Extract the [X, Y] coordinate from the center of the cell holding the provided text.  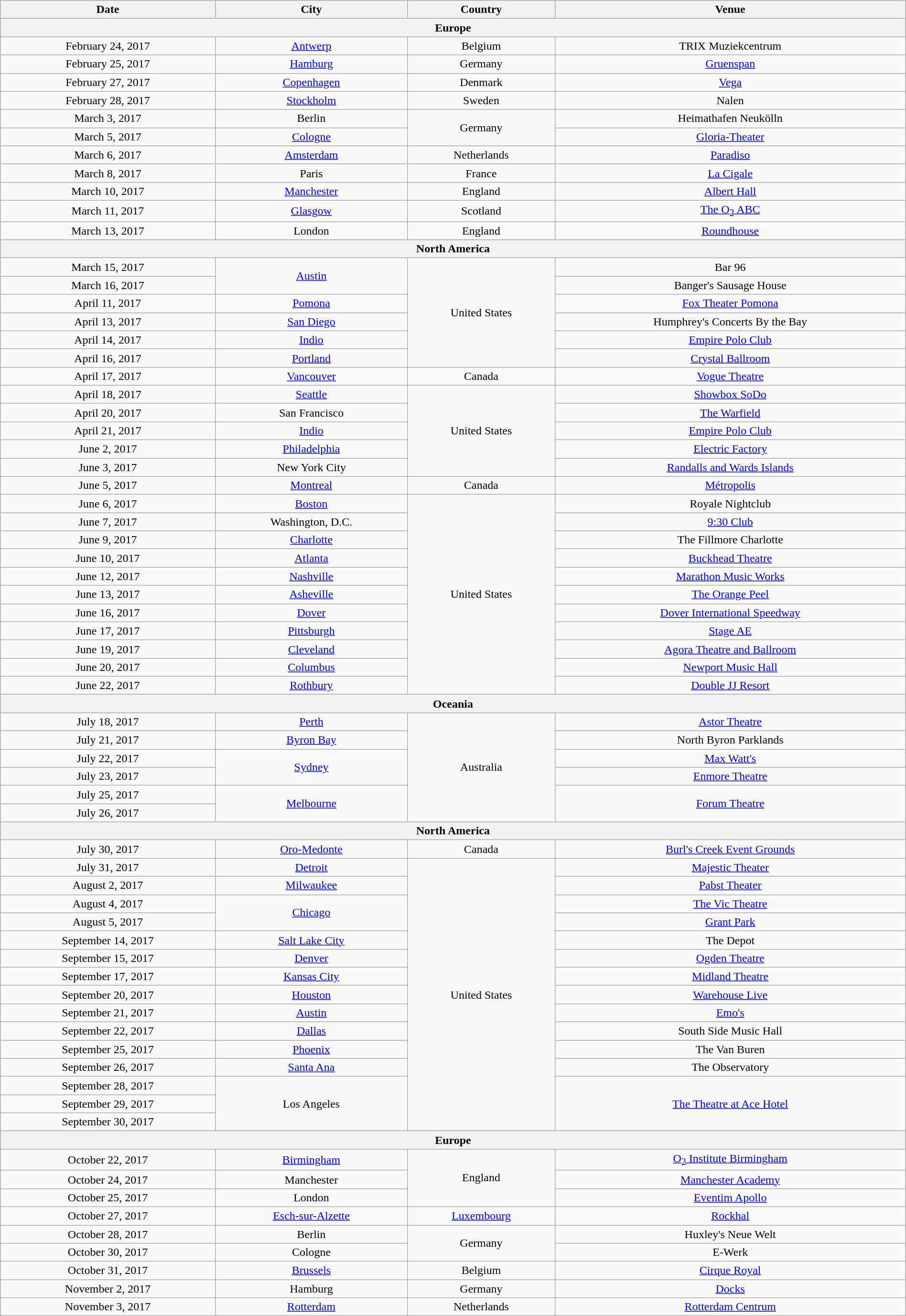
September 26, 2017 [108, 1068]
Roundhouse [730, 231]
Manchester Academy [730, 1179]
Gruenspan [730, 64]
Copenhagen [312, 82]
Ogden Theatre [730, 958]
Cirque Royal [730, 1271]
Glasgow [312, 211]
Banger's Sausage House [730, 285]
Houston [312, 994]
Atlanta [312, 558]
Chicago [312, 913]
September 17, 2017 [108, 976]
The Vic Theatre [730, 904]
Grant Park [730, 922]
Crystal Ballroom [730, 358]
Charlotte [312, 540]
Vogue Theatre [730, 376]
Astor Theatre [730, 722]
April 20, 2017 [108, 412]
Nashville [312, 576]
Rotterdam [312, 1307]
Kansas City [312, 976]
North Byron Parklands [730, 740]
Stockholm [312, 100]
Pittsburgh [312, 631]
The Warfield [730, 412]
San Diego [312, 322]
The Fillmore Charlotte [730, 540]
June 5, 2017 [108, 485]
April 14, 2017 [108, 340]
Midland Theatre [730, 976]
The Van Buren [730, 1049]
Antwerp [312, 46]
March 11, 2017 [108, 211]
Melbourne [312, 804]
February 28, 2017 [108, 100]
Heimathafen Neukölln [730, 119]
June 2, 2017 [108, 449]
August 4, 2017 [108, 904]
October 25, 2017 [108, 1197]
Seattle [312, 394]
Forum Theatre [730, 804]
Emo's [730, 1013]
July 26, 2017 [108, 813]
Vega [730, 82]
Sweden [481, 100]
March 16, 2017 [108, 285]
September 30, 2017 [108, 1122]
Date [108, 10]
Milwaukee [312, 885]
September 21, 2017 [108, 1013]
The O2 ABC [730, 211]
Huxley's Neue Welt [730, 1234]
Denver [312, 958]
9:30 Club [730, 522]
October 31, 2017 [108, 1271]
Stage AE [730, 631]
O2 Institute Birmingham [730, 1160]
Agora Theatre and Ballroom [730, 649]
TRIX Muziekcentrum [730, 46]
City [312, 10]
Country [481, 10]
San Francisco [312, 412]
March 6, 2017 [108, 155]
July 25, 2017 [108, 795]
Albert Hall [730, 191]
February 27, 2017 [108, 82]
Birmingham [312, 1160]
June 7, 2017 [108, 522]
Royale Nightclub [730, 504]
Double JJ Resort [730, 685]
September 29, 2017 [108, 1104]
Burl's Creek Event Grounds [730, 849]
Cleveland [312, 649]
Philadelphia [312, 449]
Los Angeles [312, 1104]
Phoenix [312, 1049]
February 24, 2017 [108, 46]
March 5, 2017 [108, 137]
Denmark [481, 82]
September 25, 2017 [108, 1049]
The Theatre at Ace Hotel [730, 1104]
June 16, 2017 [108, 613]
April 17, 2017 [108, 376]
Santa Ana [312, 1068]
Vancouver [312, 376]
Pomona [312, 303]
June 13, 2017 [108, 594]
March 10, 2017 [108, 191]
Rotterdam Centrum [730, 1307]
The Depot [730, 940]
October 27, 2017 [108, 1216]
Paradiso [730, 155]
August 5, 2017 [108, 922]
October 24, 2017 [108, 1179]
Detroit [312, 867]
November 2, 2017 [108, 1289]
November 3, 2017 [108, 1307]
Oro-Medonte [312, 849]
Majestic Theater [730, 867]
Oceania [453, 703]
March 13, 2017 [108, 231]
Eventim Apollo [730, 1197]
October 22, 2017 [108, 1160]
Buckhead Theatre [730, 558]
June 19, 2017 [108, 649]
April 13, 2017 [108, 322]
Amsterdam [312, 155]
Esch-sur-Alzette [312, 1216]
Humphrey's Concerts By the Bay [730, 322]
Métropolis [730, 485]
Warehouse Live [730, 994]
Salt Lake City [312, 940]
June 20, 2017 [108, 667]
July 22, 2017 [108, 758]
Brussels [312, 1271]
March 3, 2017 [108, 119]
Randalls and Wards Islands [730, 467]
March 8, 2017 [108, 173]
Asheville [312, 594]
July 31, 2017 [108, 867]
Washington, D.C. [312, 522]
June 6, 2017 [108, 504]
Marathon Music Works [730, 576]
June 10, 2017 [108, 558]
June 9, 2017 [108, 540]
Byron Bay [312, 740]
March 15, 2017 [108, 267]
June 3, 2017 [108, 467]
August 2, 2017 [108, 885]
Docks [730, 1289]
April 21, 2017 [108, 431]
June 22, 2017 [108, 685]
Bar 96 [730, 267]
Newport Music Hall [730, 667]
Enmore Theatre [730, 777]
Electric Factory [730, 449]
The Observatory [730, 1068]
October 28, 2017 [108, 1234]
Perth [312, 722]
La Cigale [730, 173]
Paris [312, 173]
September 28, 2017 [108, 1086]
Venue [730, 10]
Sydney [312, 767]
Luxembourg [481, 1216]
Pabst Theater [730, 885]
June 17, 2017 [108, 631]
Gloria-Theater [730, 137]
South Side Music Hall [730, 1031]
Rockhal [730, 1216]
July 18, 2017 [108, 722]
Nalen [730, 100]
Dallas [312, 1031]
June 12, 2017 [108, 576]
September 20, 2017 [108, 994]
Scotland [481, 211]
February 25, 2017 [108, 64]
Montreal [312, 485]
September 15, 2017 [108, 958]
Showbox SoDo [730, 394]
April 16, 2017 [108, 358]
Portland [312, 358]
France [481, 173]
Max Watt's [730, 758]
E-Werk [730, 1252]
October 30, 2017 [108, 1252]
Boston [312, 504]
Fox Theater Pomona [730, 303]
New York City [312, 467]
Dover International Speedway [730, 613]
July 30, 2017 [108, 849]
July 23, 2017 [108, 777]
April 18, 2017 [108, 394]
The Orange Peel [730, 594]
July 21, 2017 [108, 740]
September 22, 2017 [108, 1031]
April 11, 2017 [108, 303]
Columbus [312, 667]
Rothbury [312, 685]
September 14, 2017 [108, 940]
Australia [481, 767]
Dover [312, 613]
